Return the [X, Y] coordinate for the center point of the cell that contains the specified text.  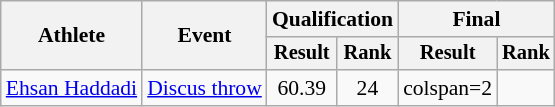
Athlete [72, 36]
Qualification [332, 19]
Ehsan Haddadi [72, 88]
60.39 [302, 88]
Final [476, 19]
Event [204, 36]
colspan=2 [448, 88]
24 [368, 88]
Discus throw [204, 88]
